Pinpoint the cell where the given text exists, returning its [X, Y] midpoint coordinate. 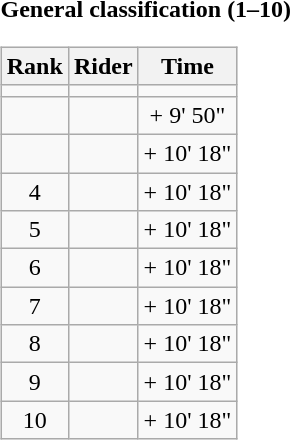
Rider [103, 66]
8 [34, 344]
10 [34, 420]
9 [34, 382]
6 [34, 268]
Time [188, 66]
7 [34, 306]
5 [34, 230]
Rank [34, 66]
4 [34, 191]
+ 9' 50" [188, 115]
